Scan for the cell matching the given text and deliver its [X, Y] coordinate at center. 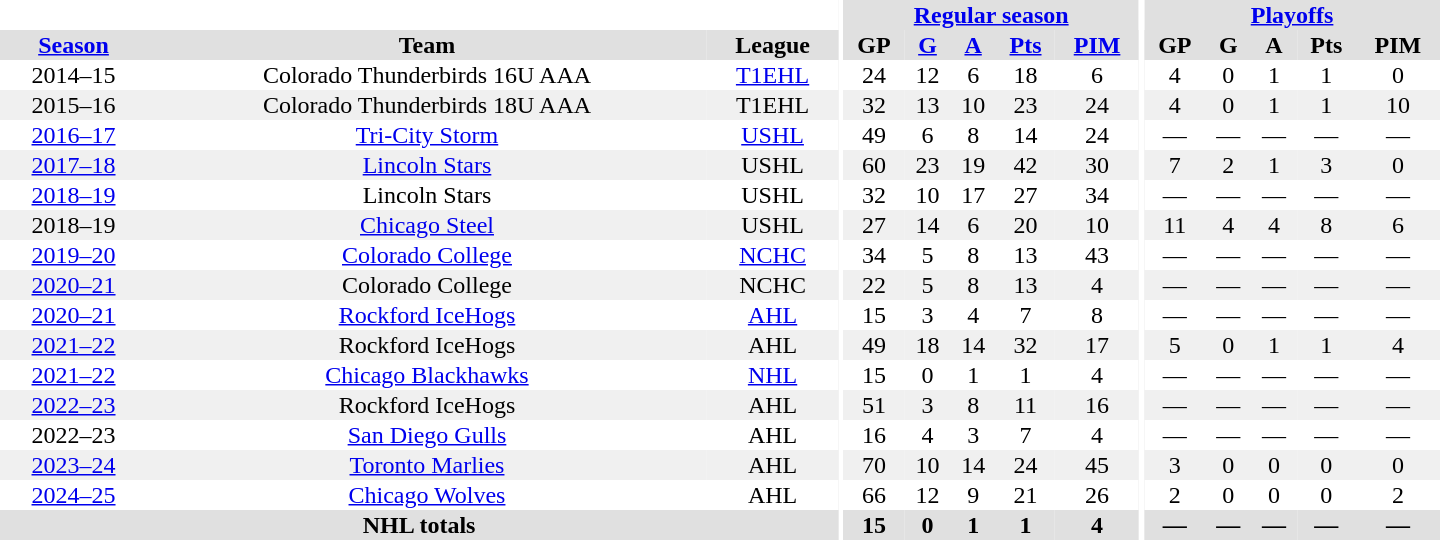
Regular season [991, 15]
Team [427, 45]
70 [874, 465]
21 [1026, 495]
Colorado Thunderbirds 16U AAA [427, 75]
45 [1097, 465]
22 [874, 285]
2017–18 [74, 165]
20 [1026, 225]
San Diego Gulls [427, 435]
2015–16 [74, 105]
League [772, 45]
2019–20 [74, 255]
NHL [772, 375]
2016–17 [74, 135]
Toronto Marlies [427, 465]
2023–24 [74, 465]
30 [1097, 165]
51 [874, 405]
42 [1026, 165]
2014–15 [74, 75]
43 [1097, 255]
19 [973, 165]
Chicago Steel [427, 225]
Playoffs [1292, 15]
Colorado Thunderbirds 18U AAA [427, 105]
Season [74, 45]
Tri-City Storm [427, 135]
60 [874, 165]
Chicago Blackhawks [427, 375]
26 [1097, 495]
NHL totals [419, 525]
66 [874, 495]
Chicago Wolves [427, 495]
9 [973, 495]
2024–25 [74, 495]
